Search for the cell housing the specified text and yield its [X, Y] center coordinate. 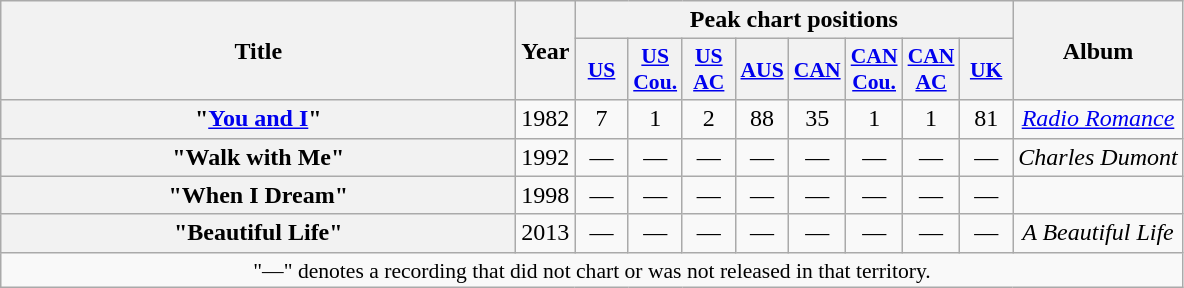
AUS [762, 70]
US [602, 70]
81 [986, 119]
Peak chart positions [794, 20]
"Beautiful Life" [258, 233]
1982 [546, 119]
CAN [818, 70]
88 [762, 119]
1992 [546, 157]
Year [546, 50]
"You and I" [258, 119]
CANCou. [874, 70]
35 [818, 119]
Radio Romance [1098, 119]
UK [986, 70]
A Beautiful Life [1098, 233]
Charles Dumont [1098, 157]
"When I Dream" [258, 195]
Title [258, 50]
2 [708, 119]
CANAC [932, 70]
USAC [708, 70]
"—" denotes a recording that did not chart or was not released in that territory. [592, 270]
7 [602, 119]
1998 [546, 195]
2013 [546, 233]
USCou. [655, 70]
"Walk with Me" [258, 157]
Album [1098, 50]
